Return the [x, y] coordinate for the center point of the cell that contains the specified text.  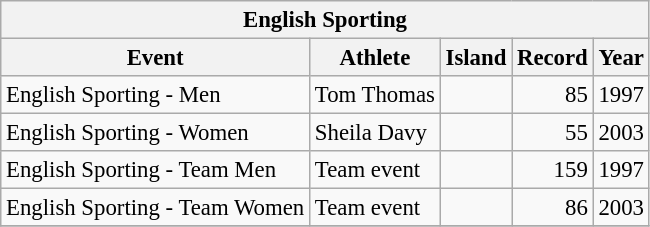
Sheila Davy [376, 133]
English Sporting - Team Men [156, 170]
85 [552, 95]
Year [621, 58]
English Sporting - Men [156, 95]
55 [552, 133]
English Sporting [325, 20]
English Sporting - Women [156, 133]
86 [552, 208]
Tom Thomas [376, 95]
English Sporting - Team Women [156, 208]
Event [156, 58]
Record [552, 58]
Island [476, 58]
Athlete [376, 58]
159 [552, 170]
